Pinpoint the cell where the given text exists, returning its (X, Y) midpoint coordinate. 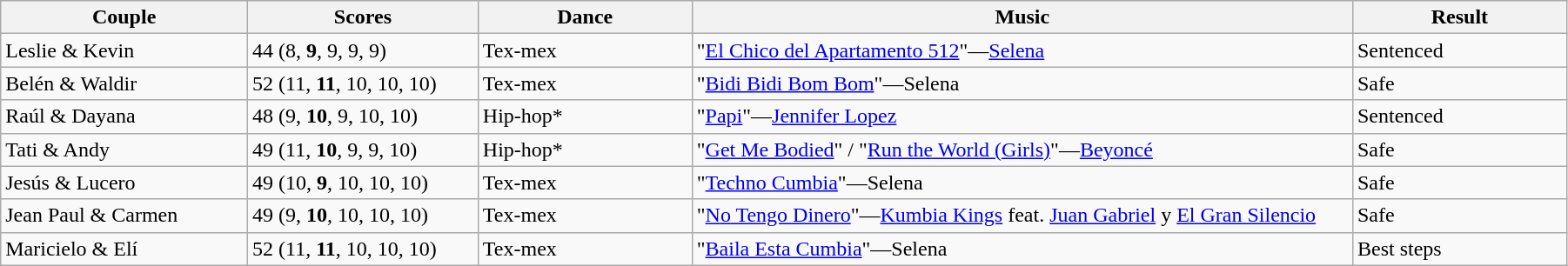
Couple (124, 17)
Best steps (1459, 249)
Maricielo & Elí (124, 249)
Leslie & Kevin (124, 50)
"Baila Esta Cumbia"—Selena (1022, 249)
Scores (364, 17)
"Get Me Bodied" / "Run the World (Girls)"—Beyoncé (1022, 150)
49 (10, 9, 10, 10, 10) (364, 183)
"Techno Cumbia"—Selena (1022, 183)
Dance (585, 17)
Belén & Waldir (124, 83)
"No Tengo Dinero"—Kumbia Kings feat. Juan Gabriel y El Gran Silencio (1022, 216)
48 (9, 10, 9, 10, 10) (364, 116)
49 (9, 10, 10, 10, 10) (364, 216)
Jesús & Lucero (124, 183)
49 (11, 10, 9, 9, 10) (364, 150)
"Papi"—Jennifer Lopez (1022, 116)
"El Chico del Apartamento 512"—Selena (1022, 50)
Tati & Andy (124, 150)
Raúl & Dayana (124, 116)
Jean Paul & Carmen (124, 216)
44 (8, 9, 9, 9, 9) (364, 50)
"Bidi Bidi Bom Bom"—Selena (1022, 83)
Result (1459, 17)
Music (1022, 17)
